From the cell containing the given text, extract its center point as [x, y] coordinate. 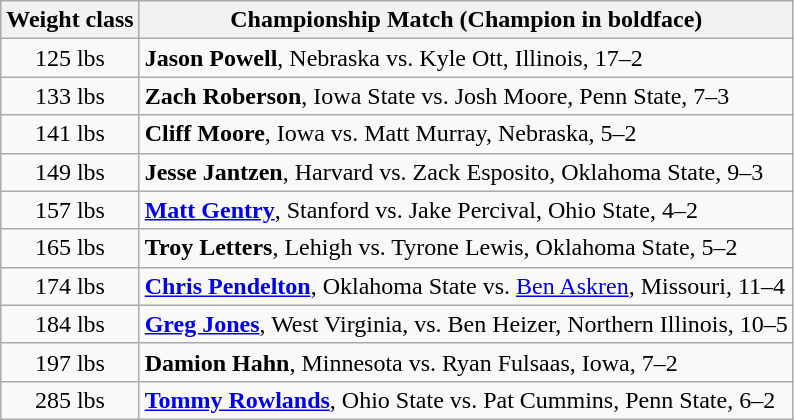
197 lbs [70, 362]
Tommy Rowlands, Ohio State vs. Pat Cummins, Penn State, 6–2 [466, 400]
157 lbs [70, 210]
Cliff Moore, Iowa vs. Matt Murray, Nebraska, 5–2 [466, 134]
149 lbs [70, 172]
174 lbs [70, 286]
Greg Jones, West Virginia, vs. Ben Heizer, Northern Illinois, 10–5 [466, 324]
133 lbs [70, 96]
141 lbs [70, 134]
125 lbs [70, 58]
Weight class [70, 20]
165 lbs [70, 248]
Jesse Jantzen, Harvard vs. Zack Esposito, Oklahoma State, 9–3 [466, 172]
Matt Gentry, Stanford vs. Jake Percival, Ohio State, 4–2 [466, 210]
184 lbs [70, 324]
Championship Match (Champion in boldface) [466, 20]
285 lbs [70, 400]
Jason Powell, Nebraska vs. Kyle Ott, Illinois, 17–2 [466, 58]
Chris Pendelton, Oklahoma State vs. Ben Askren, Missouri, 11–4 [466, 286]
Damion Hahn, Minnesota vs. Ryan Fulsaas, Iowa, 7–2 [466, 362]
Zach Roberson, Iowa State vs. Josh Moore, Penn State, 7–3 [466, 96]
Troy Letters, Lehigh vs. Tyrone Lewis, Oklahoma State, 5–2 [466, 248]
